For the text-containing cell, return its midpoint in [X, Y] coordinate format. 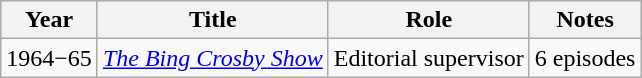
Notes [585, 20]
1964−65 [50, 58]
The Bing Crosby Show [212, 58]
Year [50, 20]
Role [428, 20]
Title [212, 20]
Editorial supervisor [428, 58]
6 episodes [585, 58]
